Find where the given text appears and provide that cell's center as (x, y) coordinate. 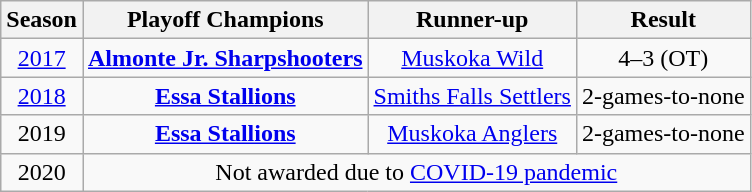
2017 (42, 58)
Not awarded due to COVID-19 pandemic (416, 172)
Playoff Champions (225, 20)
Muskoka Wild (472, 58)
Smiths Falls Settlers (472, 96)
2020 (42, 172)
Season (42, 20)
Almonte Jr. Sharpshooters (225, 58)
Muskoka Anglers (472, 134)
Result (663, 20)
4–3 (OT) (663, 58)
2018 (42, 96)
2019 (42, 134)
Runner-up (472, 20)
